Provide the (x, y) coordinate of the cell's center where the given text is located.  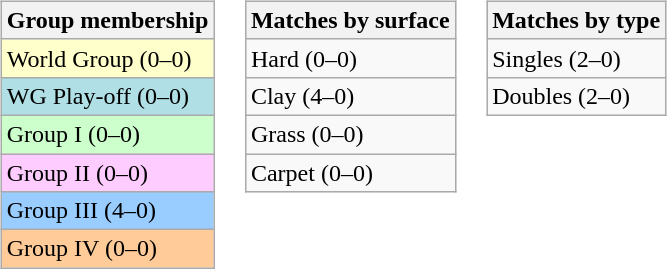
WG Play-off (0–0) (108, 96)
Group III (4–0) (108, 211)
Hard (0–0) (350, 58)
Matches by surface (350, 20)
World Group (0–0) (108, 58)
Grass (0–0) (350, 134)
Matches by type (576, 20)
Group IV (0–0) (108, 249)
Group II (0–0) (108, 173)
Doubles (2–0) (576, 96)
Singles (2–0) (576, 58)
Carpet (0–0) (350, 173)
Group membership (108, 20)
Group I (0–0) (108, 134)
Clay (4–0) (350, 96)
